Capture the cell that displays the provided text and extract its (x, y) central coordinate. 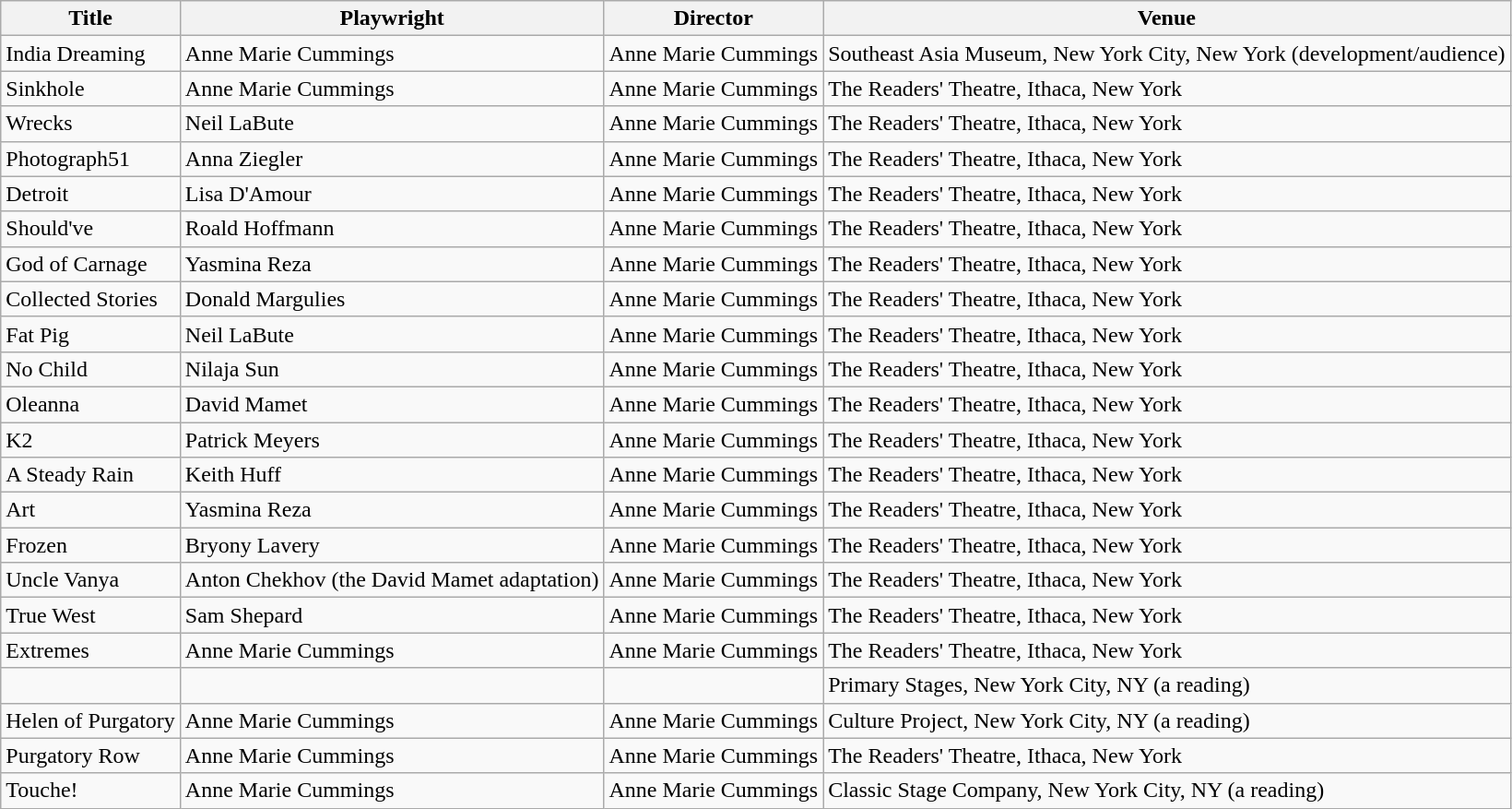
Roald Hoffmann (392, 229)
Detroit (90, 194)
K2 (90, 440)
A Steady Rain (90, 475)
Purgatory Row (90, 755)
Southeast Asia Museum, New York City, New York (development/audience) (1167, 54)
Classic Stage Company, New York City, NY (a reading) (1167, 791)
Art (90, 510)
Photograph51 (90, 159)
Primary Stages, New York City, NY (a reading) (1167, 685)
David Mamet (392, 404)
Lisa D'Amour (392, 194)
Donald Margulies (392, 299)
Anna Ziegler (392, 159)
Frozen (90, 545)
No Child (90, 369)
Fat Pig (90, 334)
Title (90, 18)
Culture Project, New York City, NY (a reading) (1167, 720)
Oleanna (90, 404)
Extremes (90, 650)
Touche! (90, 791)
Patrick Meyers (392, 440)
Helen of Purgatory (90, 720)
Playwright (392, 18)
Bryony Lavery (392, 545)
Uncle Vanya (90, 580)
Should've (90, 229)
Keith Huff (392, 475)
Venue (1167, 18)
Nilaja Sun (392, 369)
Sam Shepard (392, 615)
Sinkhole (90, 89)
Wrecks (90, 124)
True West (90, 615)
Director (714, 18)
God of Carnage (90, 264)
Collected Stories (90, 299)
Anton Chekhov (the David Mamet adaptation) (392, 580)
India Dreaming (90, 54)
